Find where the given text appears and provide that cell's center as [X, Y] coordinate. 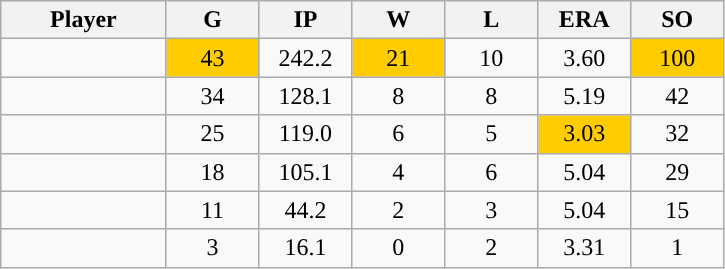
L [492, 20]
W [398, 20]
0 [398, 248]
1 [678, 248]
32 [678, 134]
25 [212, 134]
3.60 [584, 58]
100 [678, 58]
105.1 [306, 172]
119.0 [306, 134]
3.03 [584, 134]
43 [212, 58]
29 [678, 172]
11 [212, 210]
15 [678, 210]
21 [398, 58]
IP [306, 20]
3.31 [584, 248]
10 [492, 58]
Player [84, 20]
SO [678, 20]
44.2 [306, 210]
5.19 [584, 96]
42 [678, 96]
128.1 [306, 96]
18 [212, 172]
34 [212, 96]
4 [398, 172]
G [212, 20]
16.1 [306, 248]
ERA [584, 20]
242.2 [306, 58]
5 [492, 134]
